Determine the (x, y) coordinate at the center of the cell enclosing the given text.  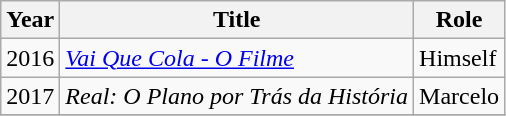
Himself (460, 58)
Real: O Plano por Trás da História (237, 96)
2016 (30, 58)
Title (237, 20)
Marcelo (460, 96)
Vai Que Cola - O Filme (237, 58)
2017 (30, 96)
Role (460, 20)
Year (30, 20)
